Extract the (x, y) coordinate from the center of the cell holding the provided text.  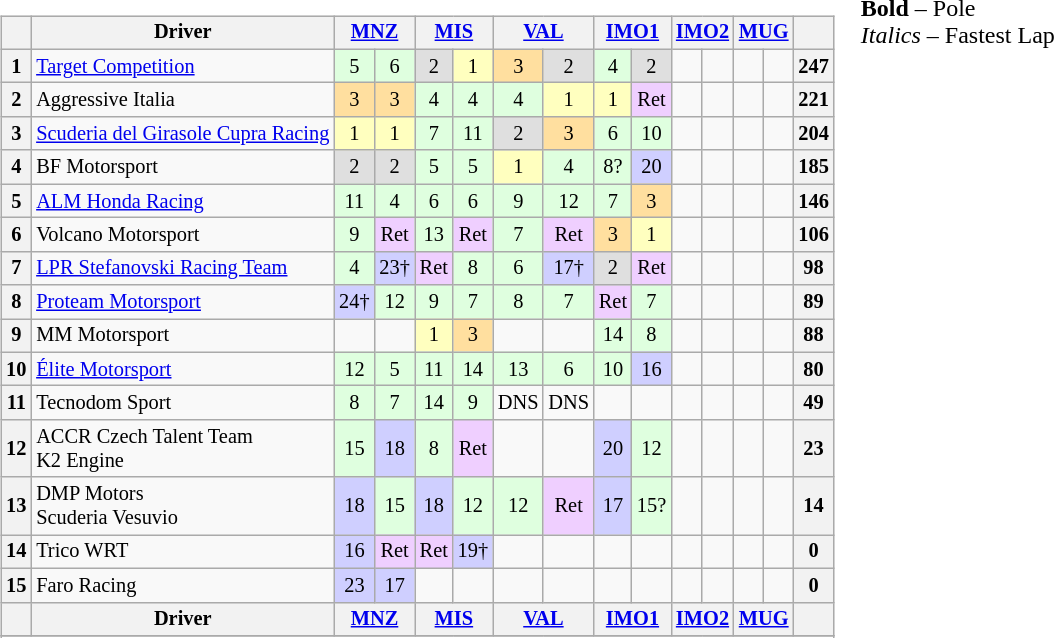
19† (473, 552)
Aggressive Italia (182, 100)
Scuderia del Girasole Cupra Racing (182, 134)
221 (813, 100)
BF Motorsport (182, 167)
247 (813, 66)
49 (813, 403)
ACCR Czech Talent Team K2 Engine (182, 449)
Volcano Motorsport (182, 235)
Target Competition (182, 66)
17† (568, 268)
88 (813, 336)
24† (354, 302)
MM Motorsport (182, 336)
Tecnodom Sport (182, 403)
204 (813, 134)
89 (813, 302)
Proteam Motorsport (182, 302)
98 (813, 268)
80 (813, 369)
106 (813, 235)
ALM Honda Racing (182, 201)
Faro Racing (182, 585)
Élite Motorsport (182, 369)
LPR Stefanovski Racing Team (182, 268)
Trico WRT (182, 552)
15? (652, 506)
146 (813, 201)
185 (813, 167)
8? (613, 167)
DMP MotorsScuderia Vesuvio (182, 506)
23† (395, 268)
